From the cell containing the given text, extract its center point as (x, y) coordinate. 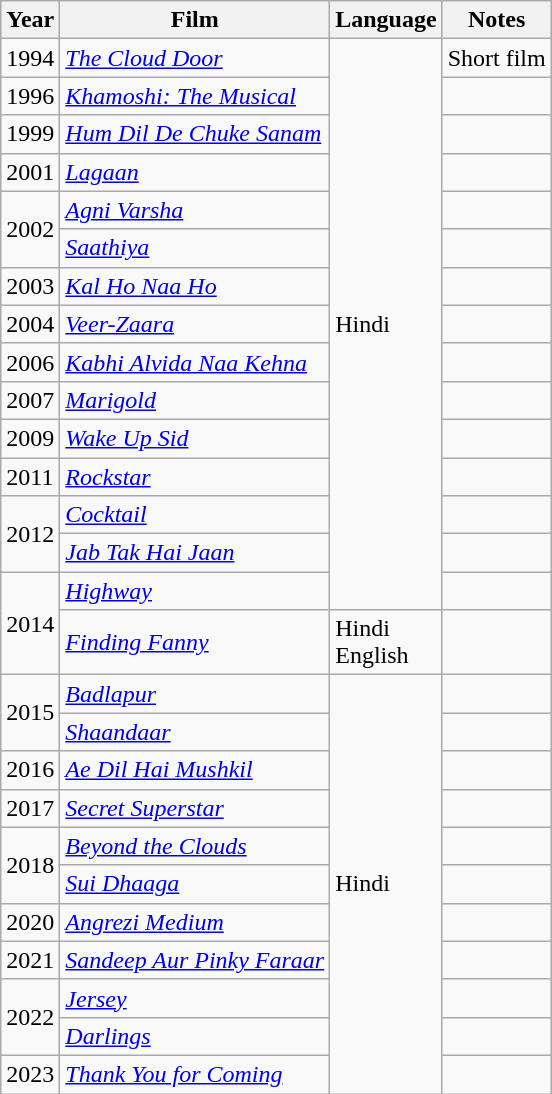
Thank You for Coming (195, 1074)
Hum Dil De Chuke Sanam (195, 134)
Sandeep Aur Pinky Faraar (195, 960)
2009 (30, 438)
2021 (30, 960)
2022 (30, 1017)
Ae Dil Hai Mushkil (195, 770)
1996 (30, 96)
2011 (30, 477)
The Cloud Door (195, 58)
Language (386, 20)
2004 (30, 324)
Notes (496, 20)
Highway (195, 591)
2012 (30, 534)
2015 (30, 713)
Rockstar (195, 477)
Year (30, 20)
Short film (496, 58)
1999 (30, 134)
2018 (30, 865)
2016 (30, 770)
Marigold (195, 400)
Badlapur (195, 694)
1994 (30, 58)
Veer-Zaara (195, 324)
Shaandaar (195, 732)
Secret Superstar (195, 808)
Finding Fanny (195, 642)
2003 (30, 286)
Kabhi Alvida Naa Kehna (195, 362)
2023 (30, 1074)
Darlings (195, 1036)
Agni Varsha (195, 210)
Saathiya (195, 248)
2020 (30, 922)
Jersey (195, 998)
HindiEnglish (386, 642)
2007 (30, 400)
Lagaan (195, 172)
2002 (30, 229)
Beyond the Clouds (195, 846)
Angrezi Medium (195, 922)
2006 (30, 362)
Wake Up Sid (195, 438)
Film (195, 20)
Sui Dhaaga (195, 884)
2001 (30, 172)
Kal Ho Naa Ho (195, 286)
2014 (30, 624)
2017 (30, 808)
Khamoshi: The Musical (195, 96)
Cocktail (195, 515)
Jab Tak Hai Jaan (195, 553)
